From the cell containing the given text, extract its center point as [x, y] coordinate. 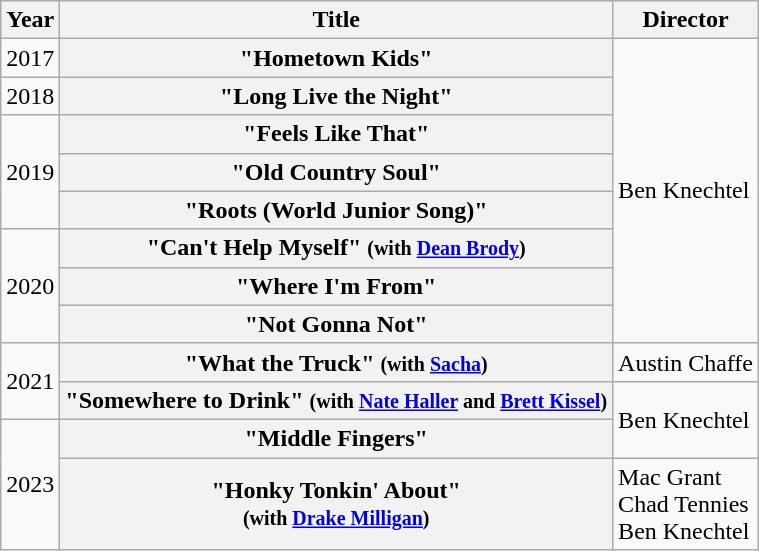
Director [686, 20]
"Middle Fingers" [336, 438]
"Where I'm From" [336, 286]
2023 [30, 484]
"Honky Tonkin' About"(with Drake Milligan) [336, 504]
"Not Gonna Not" [336, 324]
2021 [30, 381]
"Old Country Soul" [336, 172]
2020 [30, 286]
"Long Live the Night" [336, 96]
2017 [30, 58]
"Roots (World Junior Song)" [336, 210]
Title [336, 20]
Mac GrantChad TenniesBen Knechtel [686, 504]
2018 [30, 96]
"Somewhere to Drink" (with Nate Haller and Brett Kissel) [336, 400]
"What the Truck" (with Sacha) [336, 362]
"Hometown Kids" [336, 58]
Year [30, 20]
Austin Chaffe [686, 362]
"Can't Help Myself" (with Dean Brody) [336, 248]
"Feels Like That" [336, 134]
2019 [30, 172]
